Scan for the cell matching the given text and deliver its (X, Y) coordinate at center. 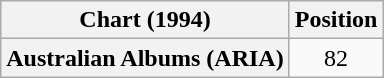
Australian Albums (ARIA) (145, 58)
Chart (1994) (145, 20)
Position (336, 20)
82 (336, 58)
